Provide the [X, Y] coordinate of the cell's center where the given text is located.  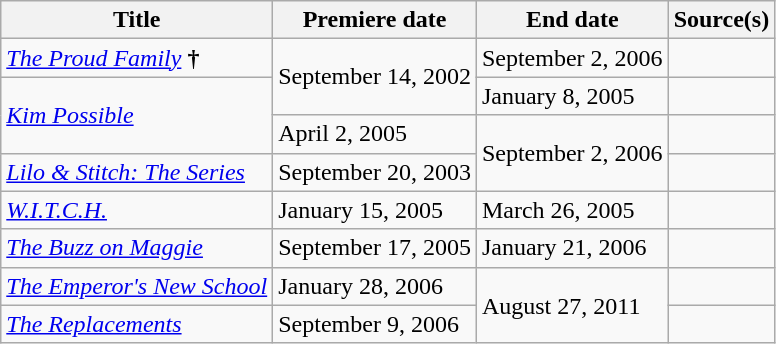
January 15, 2005 [375, 210]
The Buzz on Maggie [137, 248]
The Replacements [137, 324]
September 9, 2006 [375, 324]
September 17, 2005 [375, 248]
Title [137, 20]
January 21, 2006 [572, 248]
End date [572, 20]
January 8, 2005 [572, 96]
August 27, 2011 [572, 305]
The Emperor's New School [137, 286]
Kim Possible [137, 115]
January 28, 2006 [375, 286]
Premiere date [375, 20]
The Proud Family † [137, 58]
April 2, 2005 [375, 134]
March 26, 2005 [572, 210]
September 20, 2003 [375, 172]
Lilo & Stitch: The Series [137, 172]
Source(s) [722, 20]
September 14, 2002 [375, 77]
W.I.T.C.H. [137, 210]
